Pinpoint the cell where the given text exists, returning its (x, y) midpoint coordinate. 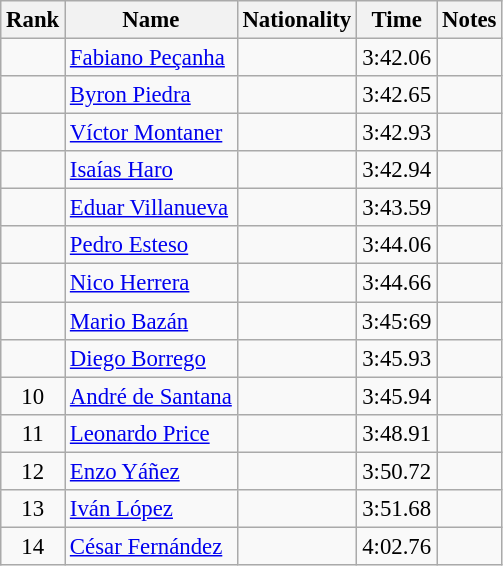
3:45.93 (397, 358)
Time (397, 20)
Name (152, 20)
Iván López (152, 509)
Isaías Haro (152, 170)
Byron Piedra (152, 95)
Víctor Montaner (152, 133)
3:42.65 (397, 95)
12 (33, 471)
Mario Bazán (152, 321)
Diego Borrego (152, 358)
Nationality (296, 20)
Eduar Villanueva (152, 208)
3:42.06 (397, 58)
14 (33, 546)
11 (33, 433)
3:44.06 (397, 245)
Fabiano Peçanha (152, 58)
Leonardo Price (152, 433)
10 (33, 396)
3:51.68 (397, 509)
Notes (470, 20)
Nico Herrera (152, 283)
3:48.91 (397, 433)
Rank (33, 20)
3:45:69 (397, 321)
André de Santana (152, 396)
3:42.93 (397, 133)
13 (33, 509)
Enzo Yáñez (152, 471)
3:42.94 (397, 170)
3:43.59 (397, 208)
3:44.66 (397, 283)
César Fernández (152, 546)
3:45.94 (397, 396)
4:02.76 (397, 546)
Pedro Esteso (152, 245)
3:50.72 (397, 471)
